Scan for the cell matching the given text and deliver its [x, y] coordinate at center. 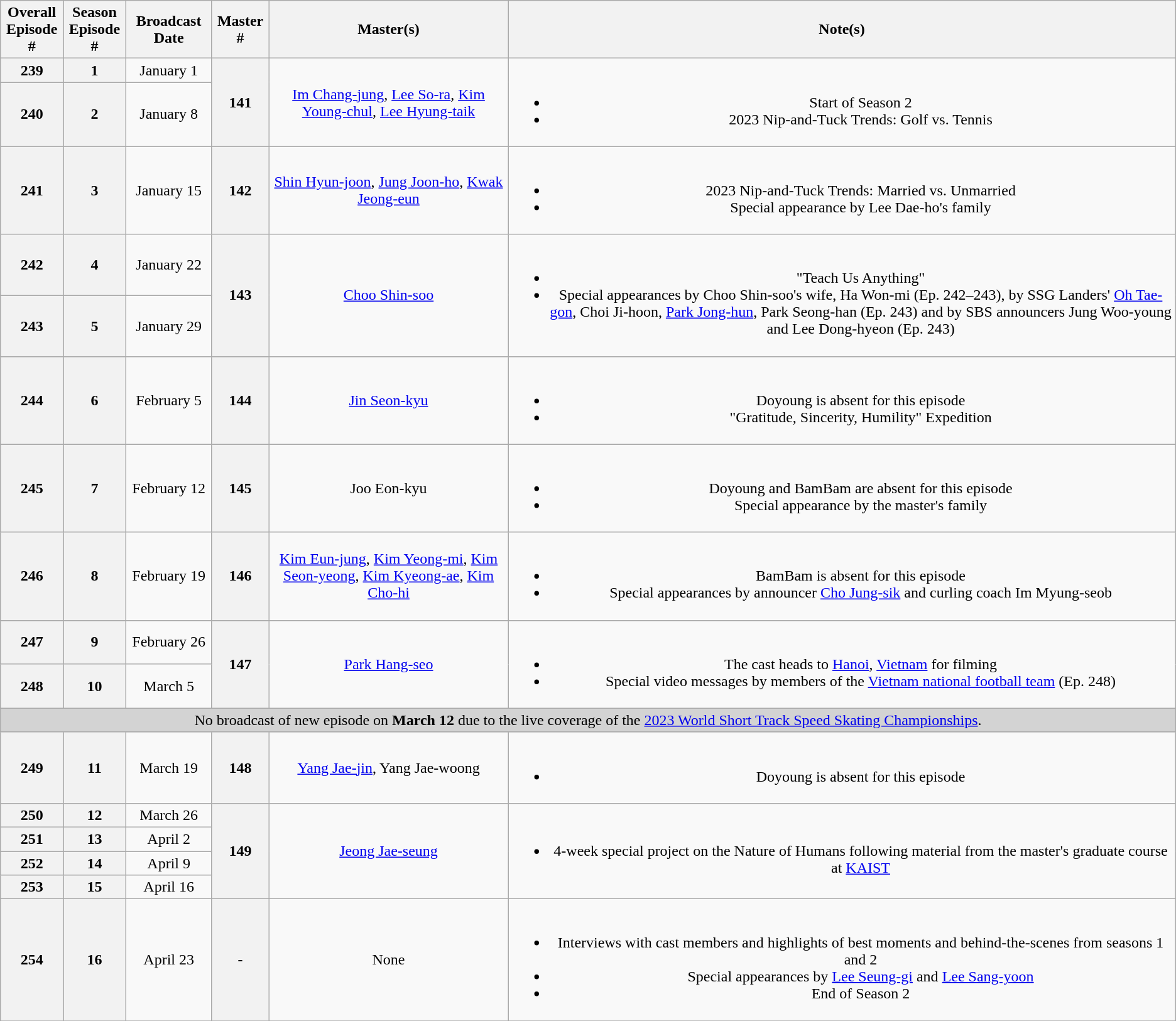
January 29 [168, 325]
146 [240, 576]
Park Hang-seo [388, 664]
253 [32, 887]
February 19 [168, 576]
February 12 [168, 488]
141 [240, 102]
254 [32, 960]
No broadcast of new episode on March 12 due to the live coverage of the 2023 World Short Track Speed Skating Championships. [588, 720]
Doyoung is absent for this episode [842, 768]
Shin Hyun-joon, Jung Joon-ho, Kwak Jeong-eun [388, 190]
245 [32, 488]
143 [240, 295]
Kim Eun-jung, Kim Yeong-mi, Kim Seon-yeong, Kim Kyeong-ae, Kim Cho-hi [388, 576]
- [240, 960]
BamBam is absent for this episodeSpecial appearances by announcer Cho Jung-sik and curling coach Im Myung-seob [842, 576]
16 [95, 960]
February 26 [168, 642]
April 23 [168, 960]
14 [95, 863]
SeasonEpisode # [95, 30]
January 8 [168, 114]
4-week special project on the Nature of Humans following material from the master's graduate course at KAIST [842, 851]
Jin Seon-kyu [388, 400]
March 26 [168, 815]
January 22 [168, 265]
1 [95, 70]
12 [95, 815]
Joo Eon-kyu [388, 488]
April 16 [168, 887]
Broadcast Date [168, 30]
None [388, 960]
248 [32, 686]
March 19 [168, 768]
142 [240, 190]
January 15 [168, 190]
Im Chang-jung, Lee So-ra, Kim Young-chul, Lee Hyung-taik [388, 102]
249 [32, 768]
9 [95, 642]
246 [32, 576]
148 [240, 768]
250 [32, 815]
244 [32, 400]
7 [95, 488]
145 [240, 488]
147 [240, 664]
Yang Jae-jin, Yang Jae-woong [388, 768]
149 [240, 851]
Start of Season 22023 Nip-and-Tuck Trends: Golf vs. Tennis [842, 102]
6 [95, 400]
3 [95, 190]
Note(s) [842, 30]
239 [32, 70]
Master(s) [388, 30]
144 [240, 400]
2023 Nip-and-Tuck Trends: Married vs. UnmarriedSpecial appearance by Lee Dae-ho's family [842, 190]
240 [32, 114]
January 1 [168, 70]
February 5 [168, 400]
Master # [240, 30]
OverallEpisode # [32, 30]
11 [95, 768]
243 [32, 325]
242 [32, 265]
Choo Shin-soo [388, 295]
10 [95, 686]
April 2 [168, 839]
247 [32, 642]
The cast heads to Hanoi, Vietnam for filmingSpecial video messages by members of the Vietnam national football team (Ep. 248) [842, 664]
March 5 [168, 686]
Doyoung is absent for this episode"Gratitude, Sincerity, Humility" Expedition [842, 400]
15 [95, 887]
4 [95, 265]
April 9 [168, 863]
2 [95, 114]
Jeong Jae-seung [388, 851]
13 [95, 839]
251 [32, 839]
241 [32, 190]
8 [95, 576]
5 [95, 325]
Doyoung and BamBam are absent for this episodeSpecial appearance by the master's family [842, 488]
252 [32, 863]
